For the text-containing cell, return its midpoint in [X, Y] coordinate format. 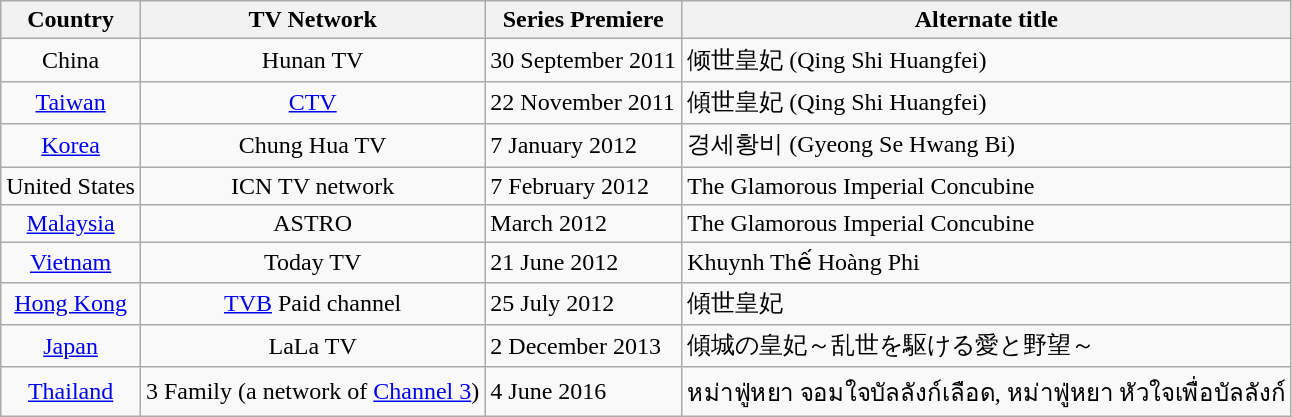
Khuynh Thế Hoàng Phi [987, 263]
Japan [71, 346]
CTV [312, 102]
Chung Hua TV [312, 146]
TVB Paid channel [312, 304]
Taiwan [71, 102]
Hunan TV [312, 60]
ICN TV network [312, 185]
22 November 2011 [584, 102]
Today TV [312, 263]
경세황비 (Gyeong Se Hwang Bi) [987, 146]
China [71, 60]
United States [71, 185]
March 2012 [584, 224]
7 February 2012 [584, 185]
Korea [71, 146]
4 June 2016 [584, 392]
Thailand [71, 392]
Hong Kong [71, 304]
7 January 2012 [584, 146]
30 September 2011 [584, 60]
21 June 2012 [584, 263]
Country [71, 20]
LaLa TV [312, 346]
傾世皇妃 (Qing Shi Huangfei) [987, 102]
Series Premiere [584, 20]
Vietnam [71, 263]
2 December 2013 [584, 346]
25 July 2012 [584, 304]
3 Family (a network of Channel 3) [312, 392]
Malaysia [71, 224]
หม่าฟู่หยา จอมใจบัลลังก์เลือด, หม่าฟู่หยา หัวใจเพื่อบัลลังก์ [987, 392]
ASTRO [312, 224]
倾世皇妃 (Qing Shi Huangfei) [987, 60]
傾世皇妃 [987, 304]
Alternate title [987, 20]
傾城の皇妃～乱世を駆ける愛と野望～ [987, 346]
TV Network [312, 20]
